Locate the cell with the specified text and output its (x, y) center coordinate. 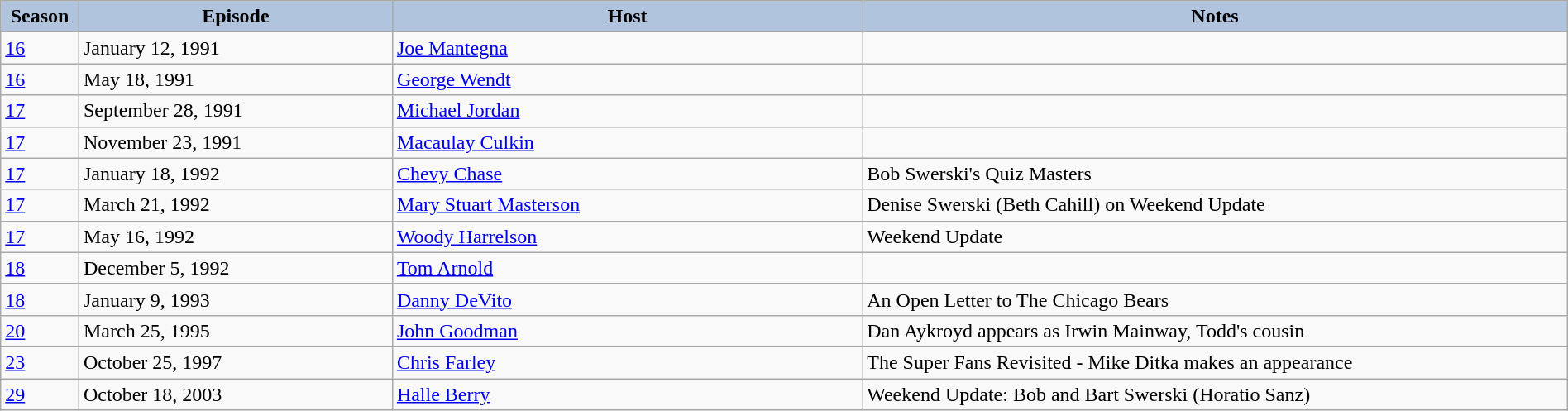
Woody Harrelson (627, 237)
October 25, 1997 (235, 362)
George Wendt (627, 79)
Denise Swerski (Beth Cahill) on Weekend Update (1216, 205)
Host (627, 17)
September 28, 1991 (235, 111)
Bob Swerski's Quiz Masters (1216, 174)
Chevy Chase (627, 174)
John Goodman (627, 331)
An Open Letter to The Chicago Bears (1216, 299)
Danny DeVito (627, 299)
March 25, 1995 (235, 331)
Macaulay Culkin (627, 142)
Halle Berry (627, 394)
Weekend Update (1216, 237)
May 16, 1992 (235, 237)
Mary Stuart Masterson (627, 205)
Season (40, 17)
October 18, 2003 (235, 394)
Dan Aykroyd appears as Irwin Mainway, Todd's cousin (1216, 331)
Michael Jordan (627, 111)
Joe Mantegna (627, 48)
29 (40, 394)
The Super Fans Revisited - Mike Ditka makes an appearance (1216, 362)
Chris Farley (627, 362)
Weekend Update: Bob and Bart Swerski (Horatio Sanz) (1216, 394)
January 18, 1992 (235, 174)
Episode (235, 17)
Notes (1216, 17)
November 23, 1991 (235, 142)
20 (40, 331)
23 (40, 362)
March 21, 1992 (235, 205)
January 12, 1991 (235, 48)
January 9, 1993 (235, 299)
May 18, 1991 (235, 79)
Tom Arnold (627, 268)
December 5, 1992 (235, 268)
